Provide the [X, Y] coordinate of the cell's center where the given text is located.  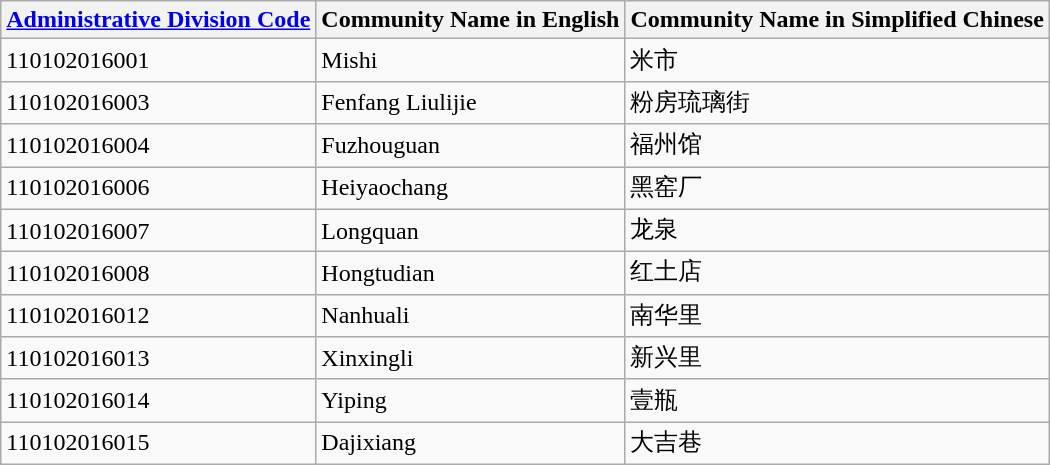
粉房琉璃街 [837, 102]
Yiping [470, 400]
110102016013 [158, 358]
Fuzhouguan [470, 146]
大吉巷 [837, 444]
Mishi [470, 60]
110102016012 [158, 316]
新兴里 [837, 358]
红土店 [837, 274]
Nanhuali [470, 316]
Community Name in Simplified Chinese [837, 20]
Hongtudian [470, 274]
壹瓶 [837, 400]
黑窑厂 [837, 188]
110102016006 [158, 188]
Community Name in English [470, 20]
110102016014 [158, 400]
110102016001 [158, 60]
110102016003 [158, 102]
南华里 [837, 316]
Xinxingli [470, 358]
Fenfang Liulijie [470, 102]
Dajixiang [470, 444]
Administrative Division Code [158, 20]
110102016004 [158, 146]
110102016007 [158, 230]
米市 [837, 60]
110102016015 [158, 444]
福州馆 [837, 146]
Longquan [470, 230]
龙泉 [837, 230]
Heiyaochang [470, 188]
110102016008 [158, 274]
